Capture the cell that displays the provided text and extract its (x, y) central coordinate. 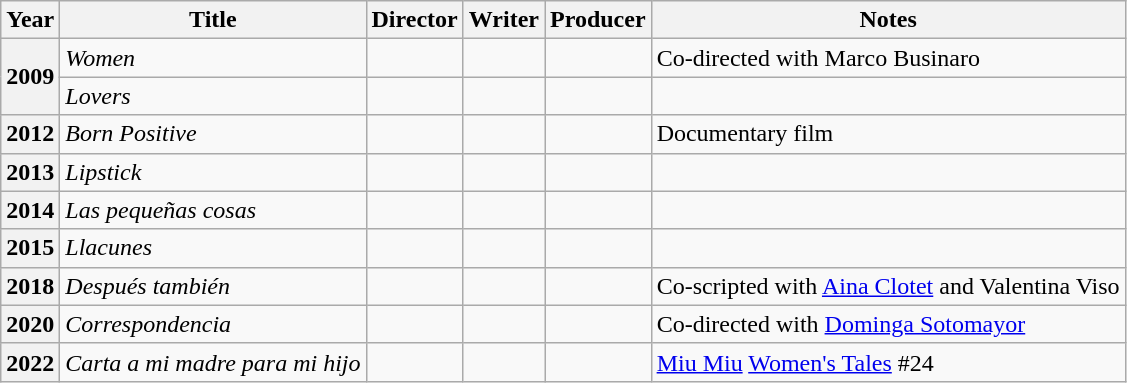
Co-directed with Dominga Sotomayor (888, 324)
Director (414, 20)
Women (213, 58)
2013 (30, 172)
Carta a mi madre para mi hijo (213, 362)
2009 (30, 77)
Después también (213, 286)
Llacunes (213, 248)
2014 (30, 210)
Co-scripted with Aina Clotet and Valentina Viso (888, 286)
Documentary film (888, 134)
Lipstick (213, 172)
2020 (30, 324)
Born Positive (213, 134)
Title (213, 20)
2015 (30, 248)
Correspondencia (213, 324)
Producer (598, 20)
Notes (888, 20)
2018 (30, 286)
Las pequeñas cosas (213, 210)
2022 (30, 362)
Year (30, 20)
Miu Miu Women's Tales #24 (888, 362)
Co-directed with Marco Businaro (888, 58)
Writer (504, 20)
2012 (30, 134)
Lovers (213, 96)
